Capture the cell that displays the provided text and extract its [X, Y] central coordinate. 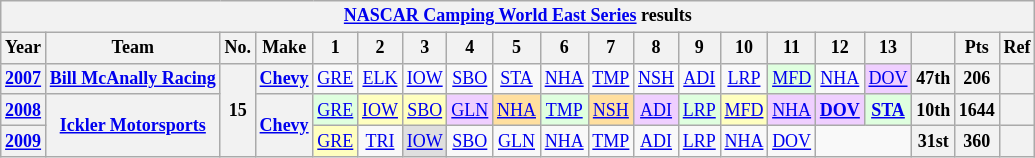
NASCAR Camping World East Series results [518, 16]
Bill McAnally Racing [132, 78]
206 [978, 78]
15 [238, 110]
No. [238, 48]
1 [336, 48]
12 [840, 48]
Ref [1017, 48]
Make [284, 48]
4 [470, 48]
2007 [24, 78]
TRI [380, 140]
6 [564, 48]
3 [424, 48]
1644 [978, 110]
ELK [380, 78]
2009 [24, 140]
Year [24, 48]
31st [934, 140]
Ickler Motorsports [132, 125]
9 [699, 48]
7 [611, 48]
11 [792, 48]
2008 [24, 110]
10 [744, 48]
8 [656, 48]
Team [132, 48]
Pts [978, 48]
2 [380, 48]
360 [978, 140]
5 [517, 48]
10th [934, 110]
47th [934, 78]
13 [888, 48]
